Provide the [X, Y] coordinate of the cell's center where the given text is located.  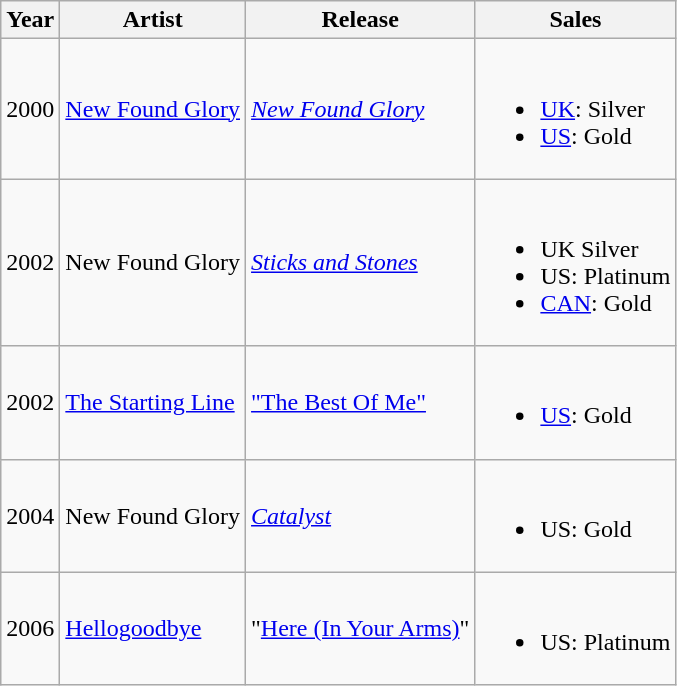
Artist [153, 20]
"The Best Of Me" [360, 402]
Sticks and Stones [360, 262]
2004 [30, 516]
Hellogoodbye [153, 628]
Release [360, 20]
Sales [576, 20]
2006 [30, 628]
2000 [30, 109]
Catalyst [360, 516]
Year [30, 20]
UK SilverUS: PlatinumCAN: Gold [576, 262]
US: Platinum [576, 628]
The Starting Line [153, 402]
UK: SilverUS: Gold [576, 109]
"Here (In Your Arms)" [360, 628]
